Search for the cell housing the specified text and yield its (X, Y) center coordinate. 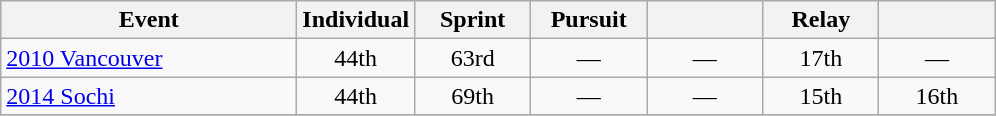
17th (821, 58)
Individual (356, 20)
2014 Sochi (149, 96)
Event (149, 20)
Sprint (473, 20)
Relay (821, 20)
Pursuit (589, 20)
15th (821, 96)
16th (937, 96)
69th (473, 96)
2010 Vancouver (149, 58)
63rd (473, 58)
